Determine the [x, y] coordinate at the center of the cell enclosing the given text.  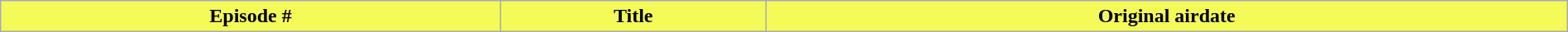
Title [633, 16]
Original airdate [1166, 16]
Episode # [251, 16]
